Pinpoint the cell where the given text exists, returning its [X, Y] midpoint coordinate. 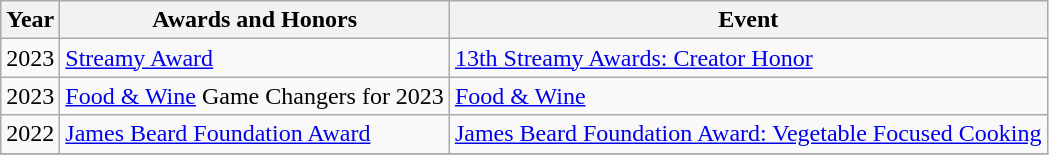
Awards and Honors [255, 20]
13th Streamy Awards: Creator Honor [748, 58]
Food & Wine [748, 96]
James Beard Foundation Award: Vegetable Focused Cooking [748, 134]
James Beard Foundation Award [255, 134]
Year [30, 20]
Event [748, 20]
Food & Wine Game Changers for 2023 [255, 96]
Streamy Award [255, 58]
2022 [30, 134]
